From the cell containing the given text, extract its center point as (X, Y) coordinate. 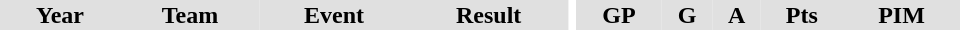
Event (334, 15)
Year (60, 15)
PIM (902, 15)
GP (619, 15)
Team (190, 15)
Result (488, 15)
G (688, 15)
A (737, 15)
Pts (802, 15)
